Pinpoint the cell where the given text exists, returning its [x, y] midpoint coordinate. 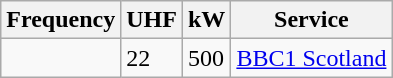
22 [152, 58]
UHF [152, 20]
Frequency [61, 20]
BBC1 Scotland [312, 58]
500 [206, 58]
Service [312, 20]
kW [206, 20]
